Output the [X, Y] coordinate of the center of the cell containing the given text.  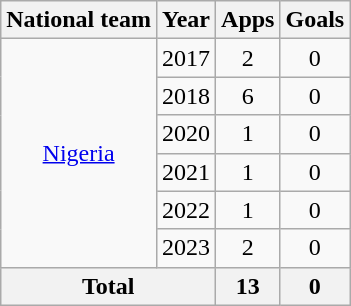
13 [248, 286]
2018 [186, 96]
Total [108, 286]
2023 [186, 248]
Nigeria [79, 153]
Goals [315, 20]
Apps [248, 20]
2020 [186, 134]
2017 [186, 58]
National team [79, 20]
Year [186, 20]
2021 [186, 172]
6 [248, 96]
2022 [186, 210]
